Output the [X, Y] coordinate of the center of the cell containing the given text.  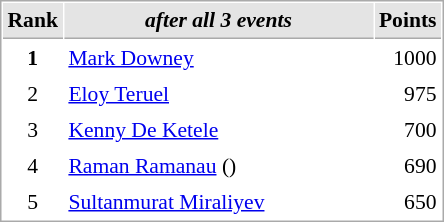
3 [32, 129]
Raman Ramanau () [218, 165]
2 [32, 93]
700 [408, 129]
Mark Downey [218, 57]
4 [32, 165]
975 [408, 93]
690 [408, 165]
1000 [408, 57]
Kenny De Ketele [218, 129]
Eloy Teruel [218, 93]
650 [408, 201]
after all 3 events [218, 21]
1 [32, 57]
5 [32, 201]
Rank [32, 21]
Sultanmurat Miraliyev [218, 201]
Points [408, 21]
